Locate the cell with the specified text and output its (x, y) center coordinate. 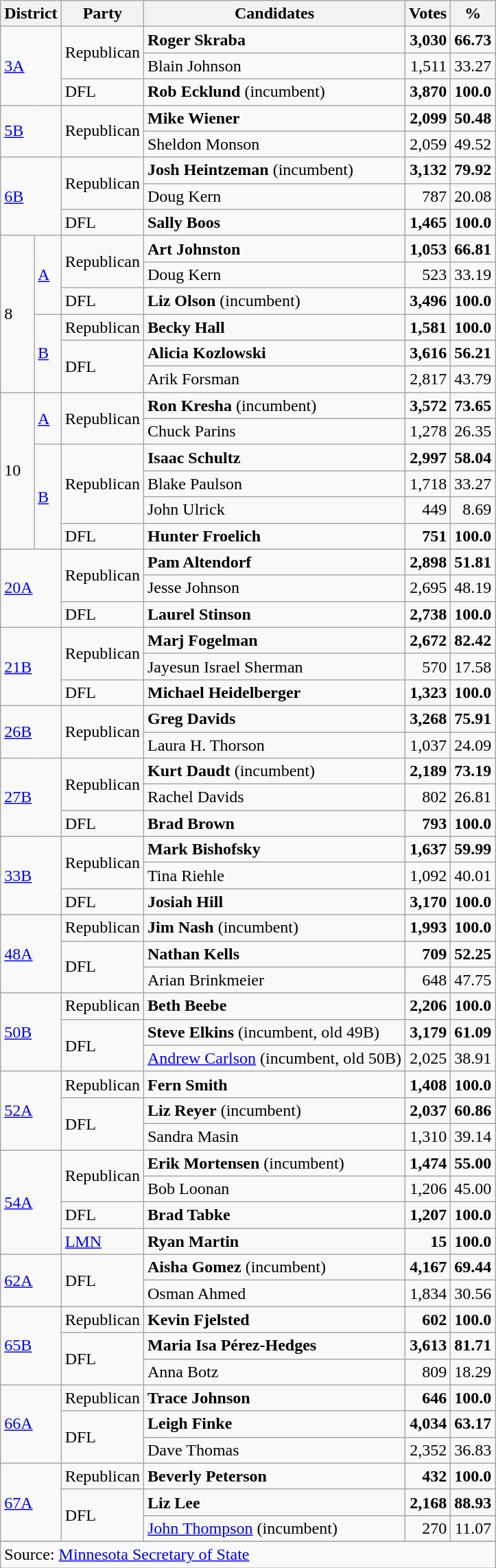
26.81 (473, 797)
55.00 (473, 1163)
2,738 (427, 614)
26.35 (473, 432)
Art Johnston (274, 248)
Marj Fogelman (274, 640)
11.07 (473, 1528)
3,870 (427, 92)
Greg Davids (274, 718)
Beth Beebe (274, 1006)
3,030 (427, 40)
1,053 (427, 248)
8.69 (473, 510)
20A (31, 588)
47.75 (473, 980)
Kevin Fjelsted (274, 1320)
Blain Johnson (274, 66)
45.00 (473, 1189)
Andrew Carlson (incumbent, old 50B) (274, 1058)
Erik Mortensen (incumbent) (274, 1163)
1,037 (427, 745)
449 (427, 510)
2,059 (427, 144)
39.14 (473, 1136)
4,034 (427, 1424)
Beverly Peterson (274, 1476)
Aisha Gomez (incumbent) (274, 1267)
1,206 (427, 1189)
3,179 (427, 1032)
Votes (427, 14)
52A (31, 1110)
10 (18, 471)
1,408 (427, 1084)
2,168 (427, 1502)
3,496 (427, 301)
Roger Skraba (274, 40)
Sheldon Monson (274, 144)
Jim Nash (incumbent) (274, 928)
% (473, 14)
Kurt Daudt (incumbent) (274, 771)
2,898 (427, 562)
1,092 (427, 876)
District (31, 14)
Isaac Schultz (274, 458)
Ron Kresha (incumbent) (274, 406)
1,993 (427, 928)
Bob Loonan (274, 1189)
648 (427, 980)
Chuck Parins (274, 432)
43.79 (473, 379)
1,207 (427, 1215)
33B (31, 876)
73.19 (473, 771)
8 (18, 314)
Pam Altendorf (274, 562)
Source: Minnesota Secretary of State (248, 1554)
John Thompson (incumbent) (274, 1528)
73.65 (473, 406)
Maria Isa Pérez-Hedges (274, 1346)
3,132 (427, 170)
3A (31, 66)
82.42 (473, 640)
Anna Botz (274, 1372)
75.91 (473, 718)
646 (427, 1398)
21B (31, 666)
Steve Elkins (incumbent, old 49B) (274, 1032)
Party (102, 14)
802 (427, 797)
30.56 (473, 1294)
Arik Forsman (274, 379)
48A (31, 954)
Nathan Kells (274, 954)
48.19 (473, 588)
Mark Bishofsky (274, 850)
Osman Ahmed (274, 1294)
50B (31, 1032)
570 (427, 666)
1,278 (427, 432)
66.73 (473, 40)
Alicia Kozlowski (274, 353)
2,672 (427, 640)
Leigh Finke (274, 1424)
2,037 (427, 1110)
66.81 (473, 248)
54A (31, 1202)
61.09 (473, 1032)
5B (31, 131)
Laurel Stinson (274, 614)
38.91 (473, 1058)
Tina Riehle (274, 876)
Sally Boos (274, 222)
6B (31, 196)
Hunter Froelich (274, 536)
1,581 (427, 327)
58.04 (473, 458)
Liz Lee (274, 1502)
Becky Hall (274, 327)
24.09 (473, 745)
27B (31, 797)
66A (31, 1424)
3,616 (427, 353)
Ryan Martin (274, 1241)
60.86 (473, 1110)
81.71 (473, 1346)
4,167 (427, 1267)
67A (31, 1502)
Liz Reyer (incumbent) (274, 1110)
63.17 (473, 1424)
270 (427, 1528)
709 (427, 954)
Dave Thomas (274, 1450)
26B (31, 732)
88.93 (473, 1502)
2,099 (427, 118)
Michael Heidelberger (274, 692)
1,323 (427, 692)
1,834 (427, 1294)
LMN (102, 1241)
Jayesun Israel Sherman (274, 666)
Josh Heintzeman (incumbent) (274, 170)
49.52 (473, 144)
602 (427, 1320)
793 (427, 823)
2,025 (427, 1058)
Sandra Masin (274, 1136)
18.29 (473, 1372)
Trace Johnson (274, 1398)
3,572 (427, 406)
3,613 (427, 1346)
1,637 (427, 850)
432 (427, 1476)
Brad Brown (274, 823)
40.01 (473, 876)
Candidates (274, 14)
65B (31, 1346)
79.92 (473, 170)
809 (427, 1372)
Arian Brinkmeier (274, 980)
1,474 (427, 1163)
Jesse Johnson (274, 588)
1,465 (427, 222)
Rob Ecklund (incumbent) (274, 92)
17.58 (473, 666)
51.81 (473, 562)
50.48 (473, 118)
1,310 (427, 1136)
2,352 (427, 1450)
20.08 (473, 196)
Fern Smith (274, 1084)
1,511 (427, 66)
1,718 (427, 484)
751 (427, 536)
Rachel Davids (274, 797)
Mike Wiener (274, 118)
2,817 (427, 379)
2,189 (427, 771)
52.25 (473, 954)
2,997 (427, 458)
15 (427, 1241)
523 (427, 274)
3,170 (427, 902)
3,268 (427, 718)
Laura H. Thorson (274, 745)
2,695 (427, 588)
Brad Tabke (274, 1215)
36.83 (473, 1450)
69.44 (473, 1267)
62A (31, 1280)
John Ulrick (274, 510)
787 (427, 196)
Blake Paulson (274, 484)
Liz Olson (incumbent) (274, 301)
2,206 (427, 1006)
56.21 (473, 353)
59.99 (473, 850)
33.19 (473, 274)
Josiah Hill (274, 902)
